Return (x, y) of the center of cell containing provided text 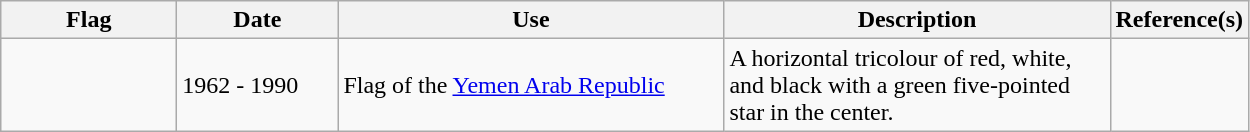
Date (258, 20)
1962 - 1990 (258, 85)
Flag of the Yemen Arab Republic (531, 85)
Description (917, 20)
A horizontal tricolour of red, white, and black with a green five-pointed star in the center. (917, 85)
Use (531, 20)
Flag (89, 20)
Reference(s) (1180, 20)
